Return the (x, y) coordinate for the center point of the cell that contains the specified text.  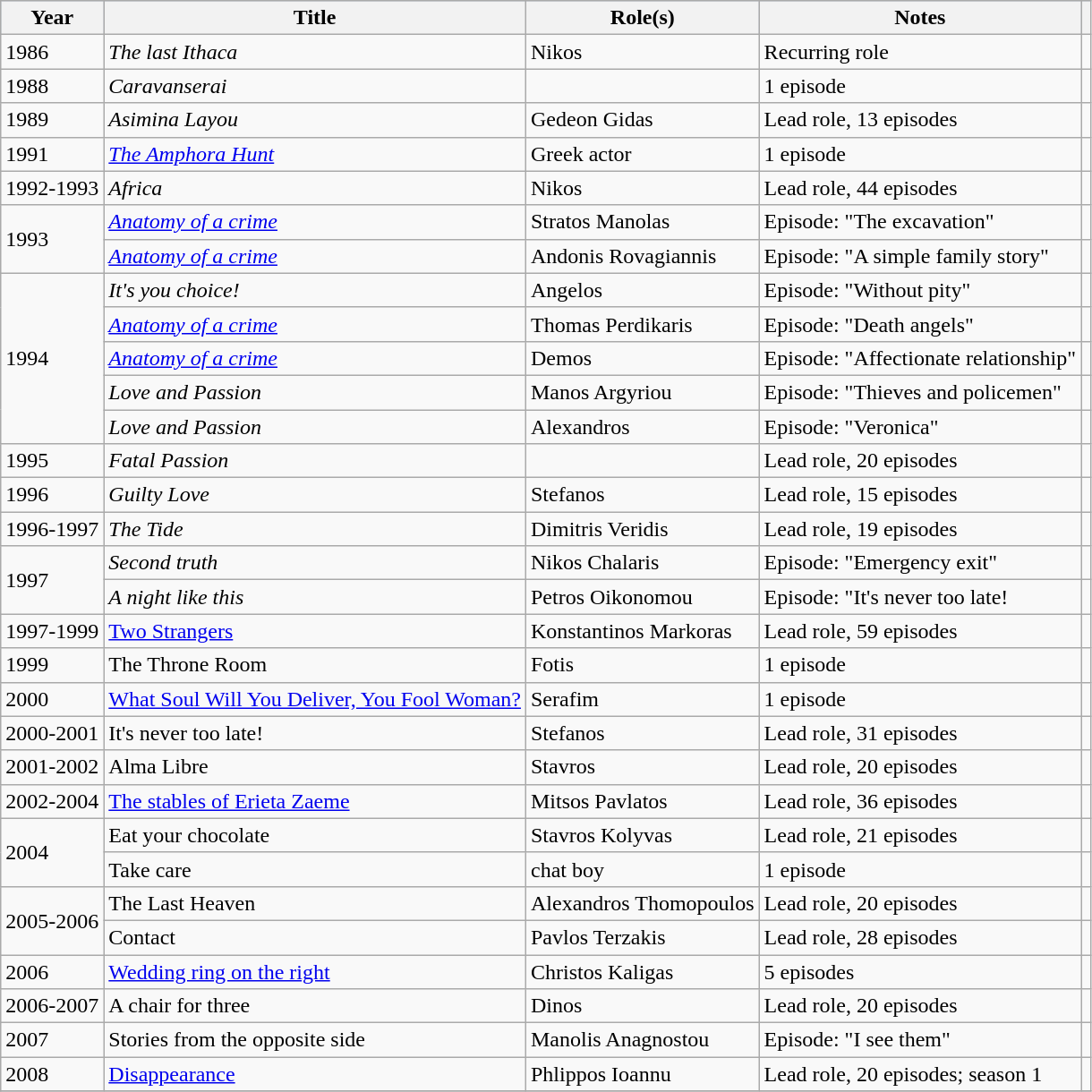
Alexandros (643, 427)
Lead role, 13 episodes (920, 120)
Fatal Passion (315, 461)
Demos (643, 358)
Manos Argyriou (643, 392)
Serafim (643, 699)
Episode: "Without pity" (920, 290)
Mitsos Pavlatos (643, 801)
1989 (52, 120)
Greek actor (643, 154)
It's you choice! (315, 290)
Nikos Chalaris (643, 563)
Episode: "Death angels" (920, 324)
Second truth (315, 563)
Two Strangers (315, 631)
Andonis Rovagiannis (643, 256)
1994 (52, 358)
The Amphora Hunt (315, 154)
2002-2004 (52, 801)
Angelos (643, 290)
The Last Heaven (315, 903)
2007 (52, 1040)
1995 (52, 461)
Lead role, 21 episodes (920, 835)
1996 (52, 495)
Thomas Perdikaris (643, 324)
Episode: "Emergency exit" (920, 563)
Contact (315, 937)
Lead role, 44 episodes (920, 188)
Notes (920, 18)
Caravanserai (315, 86)
Fotis (643, 665)
A chair for three (315, 1006)
Episode: "Affectionate relationship" (920, 358)
Africa (315, 188)
2006-2007 (52, 1006)
Lead role, 20 episodes; season 1 (920, 1074)
1996-1997 (52, 529)
The Tide (315, 529)
Stavros Kolyvas (643, 835)
Title (315, 18)
2004 (52, 852)
1997 (52, 580)
Lead role, 15 episodes (920, 495)
Eat your chocolate (315, 835)
1986 (52, 52)
Lead role, 59 episodes (920, 631)
chat boy (643, 869)
1992-1993 (52, 188)
Gedeon Gidas (643, 120)
Alma Libre (315, 767)
Phlippos Ioannu (643, 1074)
Stratos Manolas (643, 222)
Stavros (643, 767)
Episode: "Veronica" (920, 427)
Dinos (643, 1006)
1999 (52, 665)
1997-1999 (52, 631)
2008 (52, 1074)
Episode: "I see them" (920, 1040)
Lead role, 19 episodes (920, 529)
5 episodes (920, 971)
Lead role, 28 episodes (920, 937)
Wedding ring on the right (315, 971)
Asimina Layou (315, 120)
The last Ithaca (315, 52)
Role(s) (643, 18)
Episode: "It's never too late! (920, 597)
Episode: "A simple family story" (920, 256)
Disappearance (315, 1074)
The stables of Erieta Zaeme (315, 801)
Alexandros Thomopoulos (643, 903)
2000 (52, 699)
Pavlos Terzakis (643, 937)
1993 (52, 239)
Konstantinos Markoras (643, 631)
Manolis Anagnostou (643, 1040)
The Throne Room (315, 665)
1991 (52, 154)
Episode: "The excavation" (920, 222)
A night like this (315, 597)
What Soul Will You Deliver, You Fool Woman? (315, 699)
2006 (52, 971)
Dimitris Veridis (643, 529)
2001-2002 (52, 767)
Year (52, 18)
Episode: "Thieves and policemen" (920, 392)
Take care (315, 869)
2005-2006 (52, 920)
Lead role, 36 episodes (920, 801)
Christos Kaligas (643, 971)
It's never too late! (315, 733)
Stories from the opposite side (315, 1040)
Lead role, 31 episodes (920, 733)
Recurring role (920, 52)
Petros Oikonomou (643, 597)
1988 (52, 86)
2000-2001 (52, 733)
Guilty Love (315, 495)
